Detect which cell encompasses the target text, then output its (X, Y) center coordinate. 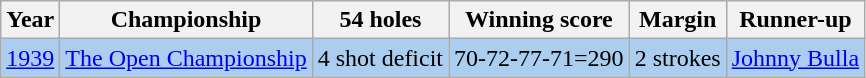
70-72-77-71=290 (540, 58)
Year (30, 20)
4 shot deficit (380, 58)
Championship (186, 20)
2 strokes (678, 58)
Margin (678, 20)
The Open Championship (186, 58)
Johnny Bulla (795, 58)
Runner-up (795, 20)
54 holes (380, 20)
1939 (30, 58)
Winning score (540, 20)
